Scan for the cell matching the given text and deliver its [x, y] coordinate at center. 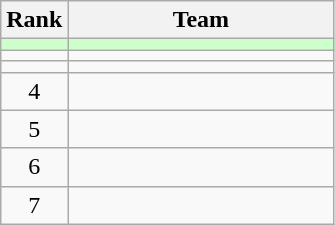
7 [34, 205]
Team [201, 20]
6 [34, 167]
Rank [34, 20]
4 [34, 91]
5 [34, 129]
